Output the (x, y) coordinate of the center of the cell containing the given text.  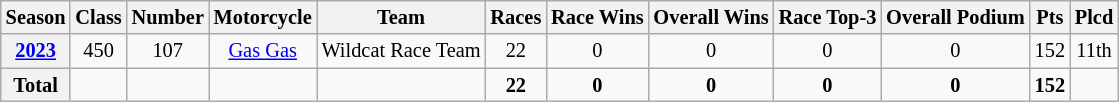
Race Wins (597, 17)
2023 (36, 51)
Gas Gas (263, 51)
107 (168, 51)
Plcd (1094, 17)
Number (168, 17)
Races (516, 17)
Overall Podium (955, 17)
11th (1094, 51)
Total (36, 85)
Team (402, 17)
Season (36, 17)
Wildcat Race Team (402, 51)
Overall Wins (712, 17)
Pts (1050, 17)
Race Top-3 (828, 17)
Motorcycle (263, 17)
Class (98, 17)
450 (98, 51)
